Scan for the cell matching the given text and deliver its (X, Y) coordinate at center. 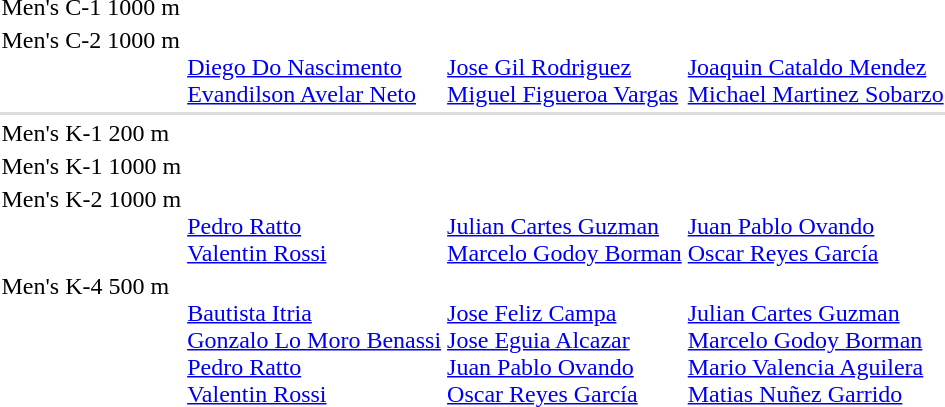
Men's K-1 1000 m (92, 166)
Diego Do NascimentoEvandilson Avelar Neto (314, 67)
Men's K-2 1000 m (92, 226)
Pedro RattoValentin Rossi (314, 226)
Julian Cartes GuzmanMarcelo Godoy Borman (565, 226)
Men's K-1 200 m (92, 133)
Jose Gil RodriguezMiguel Figueroa Vargas (565, 67)
Juan Pablo OvandoOscar Reyes García (816, 226)
Joaquin Cataldo MendezMichael Martinez Sobarzo (816, 67)
Men's C-2 1000 m (92, 67)
